Output the (X, Y) coordinate of the center of the cell containing the given text.  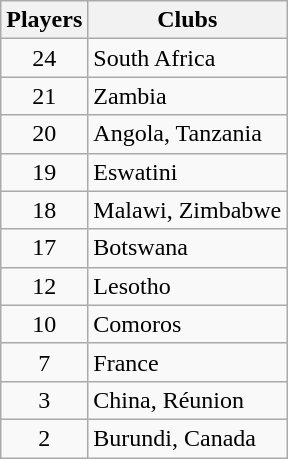
24 (44, 58)
Zambia (188, 96)
Botswana (188, 248)
South Africa (188, 58)
Lesotho (188, 286)
Malawi, Zimbabwe (188, 210)
Players (44, 20)
21 (44, 96)
20 (44, 134)
2 (44, 438)
10 (44, 324)
China, Réunion (188, 400)
3 (44, 400)
7 (44, 362)
France (188, 362)
Burundi, Canada (188, 438)
Angola, Tanzania (188, 134)
19 (44, 172)
17 (44, 248)
Clubs (188, 20)
Eswatini (188, 172)
12 (44, 286)
Comoros (188, 324)
18 (44, 210)
